Capture the cell that displays the provided text and extract its (X, Y) central coordinate. 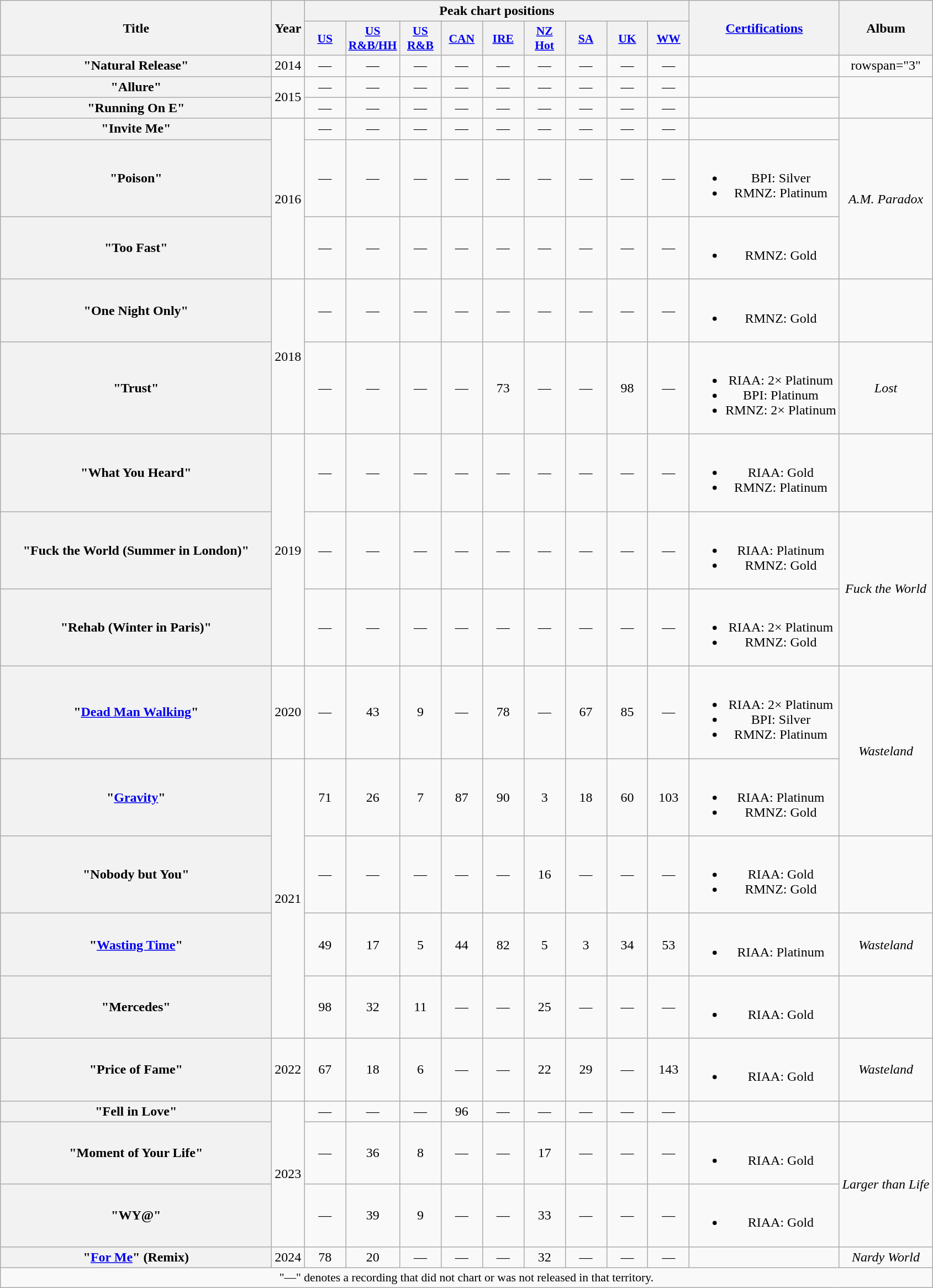
BPI: SilverRMNZ: Platinum (765, 178)
US (325, 39)
43 (373, 713)
11 (420, 1007)
"Price of Fame" (136, 1070)
71 (325, 797)
"Allure" (136, 87)
"Gravity" (136, 797)
36 (373, 1153)
"Nobody but You" (136, 875)
USR&B/HH (373, 39)
2023 (288, 1174)
RIAA: 2× PlatinumBPI: PlatinumRMNZ: 2× Platinum (765, 388)
"Wasting Time" (136, 945)
44 (462, 945)
"One Night Only" (136, 311)
82 (503, 945)
2022 (288, 1070)
60 (628, 797)
53 (668, 945)
25 (545, 1007)
2016 (288, 199)
8 (420, 1153)
Title (136, 28)
Album (886, 28)
Larger than Life (886, 1184)
Fuck the World (886, 589)
CAN (462, 39)
87 (462, 797)
29 (586, 1070)
"Trust" (136, 388)
RIAA: GoldRMNZ: Gold (765, 875)
UK (628, 39)
20 (373, 1257)
2014 (288, 66)
2015 (288, 97)
34 (628, 945)
2019 (288, 550)
rowspan="3" (886, 66)
73 (503, 388)
"Dead Man Walking" (136, 713)
22 (545, 1070)
Peak chart positions (497, 11)
7 (420, 797)
Certifications (765, 28)
26 (373, 797)
IRE (503, 39)
"Mercedes" (136, 1007)
2020 (288, 713)
Nardy World (886, 1257)
103 (668, 797)
"Rehab (Winter in Paris)" (136, 628)
"Moment of Your Life" (136, 1153)
NZ Hot (545, 39)
16 (545, 875)
"Fell in Love" (136, 1111)
85 (628, 713)
RIAA: 2× PlatinumBPI: SilverRMNZ: Platinum (765, 713)
USR&B (420, 39)
33 (545, 1216)
"Too Fast" (136, 248)
"Poison" (136, 178)
"For Me" (Remix) (136, 1257)
143 (668, 1070)
"Running On E" (136, 108)
"WY@" (136, 1216)
39 (373, 1216)
2024 (288, 1257)
SA (586, 39)
2021 (288, 898)
49 (325, 945)
RIAA: 2× PlatinumRMNZ: Gold (765, 628)
"What You Heard" (136, 472)
A.M. Paradox (886, 199)
"Invite Me" (136, 129)
Lost (886, 388)
WW (668, 39)
90 (503, 797)
6 (420, 1070)
"—" denotes a recording that did not chart or was not released in that territory. (466, 1278)
RIAA: Platinum (765, 945)
"Fuck the World (Summer in London)" (136, 550)
"Natural Release" (136, 66)
RIAA: GoldRMNZ: Platinum (765, 472)
Year (288, 28)
96 (462, 1111)
2018 (288, 356)
